Determine the (X, Y) coordinate at the center of the cell enclosing the given text.  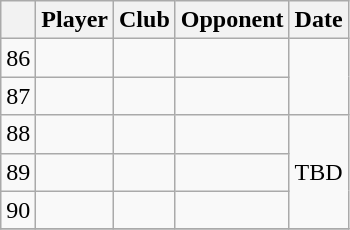
89 (18, 172)
87 (18, 96)
Date (318, 20)
Club (145, 20)
Opponent (232, 20)
86 (18, 58)
90 (18, 210)
TBD (318, 172)
88 (18, 134)
Player (75, 20)
